Provide the [x, y] coordinate of the cell's center where the given text is located.  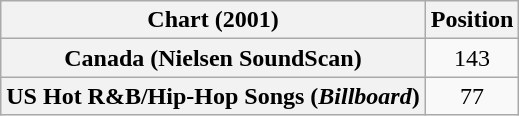
77 [472, 96]
US Hot R&B/Hip-Hop Songs (Billboard) [213, 96]
Chart (2001) [213, 20]
143 [472, 58]
Canada (Nielsen SoundScan) [213, 58]
Position [472, 20]
